Extract the [X, Y] coordinate from the center of the cell holding the provided text.  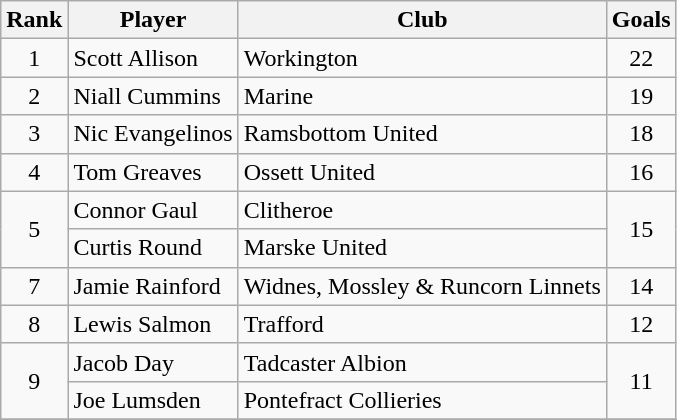
Joe Lumsden [153, 400]
Club [422, 20]
Jacob Day [153, 362]
11 [641, 381]
4 [34, 172]
Trafford [422, 324]
14 [641, 286]
Jamie Rainford [153, 286]
Connor Gaul [153, 210]
Curtis Round [153, 248]
Marske United [422, 248]
Player [153, 20]
1 [34, 58]
Widnes, Mossley & Runcorn Linnets [422, 286]
Lewis Salmon [153, 324]
8 [34, 324]
Workington [422, 58]
Pontefract Collieries [422, 400]
Nic Evangelinos [153, 134]
9 [34, 381]
Marine [422, 96]
22 [641, 58]
2 [34, 96]
16 [641, 172]
18 [641, 134]
12 [641, 324]
5 [34, 229]
Ossett United [422, 172]
19 [641, 96]
Niall Cummins [153, 96]
7 [34, 286]
Tom Greaves [153, 172]
Ramsbottom United [422, 134]
Clitheroe [422, 210]
15 [641, 229]
Tadcaster Albion [422, 362]
Rank [34, 20]
Scott Allison [153, 58]
Goals [641, 20]
3 [34, 134]
